Locate the cell with the specified text and output its (X, Y) center coordinate. 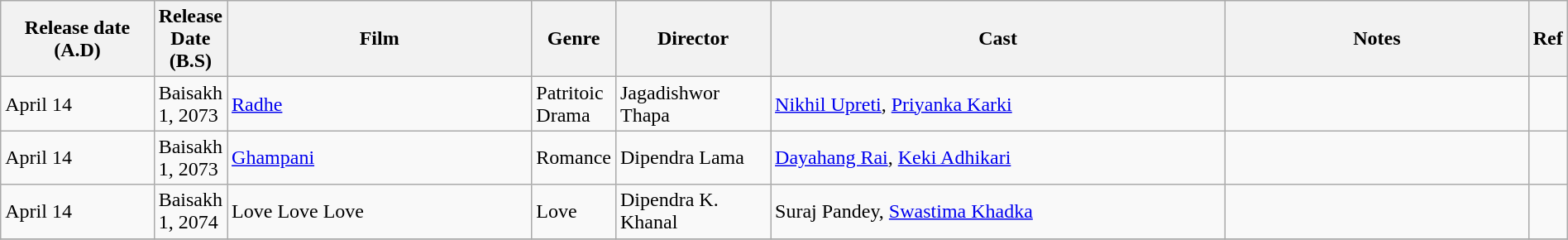
Release Date (B.S) (190, 39)
Dipendra K. Khanal (693, 212)
Nikhil Upreti, Priyanka Karki (998, 104)
Cast (998, 39)
Patritoic Drama (574, 104)
Love Love Love (380, 212)
Baisakh 1, 2074 (190, 212)
Ghampani (380, 157)
Romance (574, 157)
Love (574, 212)
Ref (1548, 39)
Jagadishwor Thapa (693, 104)
Suraj Pandey, Swastima Khadka (998, 212)
Notes (1378, 39)
Dipendra Lama (693, 157)
Radhe (380, 104)
Release date (A.D) (78, 39)
Genre (574, 39)
Film (380, 39)
Director (693, 39)
Dayahang Rai, Keki Adhikari (998, 157)
